Provide the [x, y] coordinate of the cell's center where the given text is located.  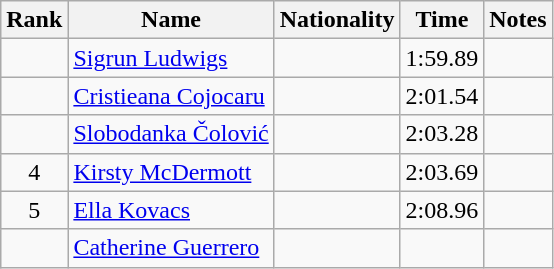
Cristieana Cojocaru [171, 96]
Catherine Guerrero [171, 248]
Sigrun Ludwigs [171, 58]
2:08.96 [442, 210]
1:59.89 [442, 58]
2:03.28 [442, 134]
2:01.54 [442, 96]
Time [442, 20]
Kirsty McDermott [171, 172]
Rank [34, 20]
5 [34, 210]
Name [171, 20]
4 [34, 172]
Ella Kovacs [171, 210]
Slobodanka Čolović [171, 134]
2:03.69 [442, 172]
Notes [518, 20]
Nationality [337, 20]
